Pinpoint the cell where the given text exists, returning its [X, Y] midpoint coordinate. 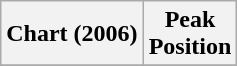
Chart (2006) [72, 34]
PeakPosition [190, 34]
